Find where the given text appears and provide that cell's center as (X, Y) coordinate. 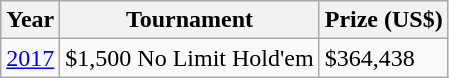
$364,438 (384, 58)
Tournament (190, 20)
$1,500 No Limit Hold'em (190, 58)
Prize (US$) (384, 20)
2017 (30, 58)
Year (30, 20)
